Scan for the cell matching the given text and deliver its [x, y] coordinate at center. 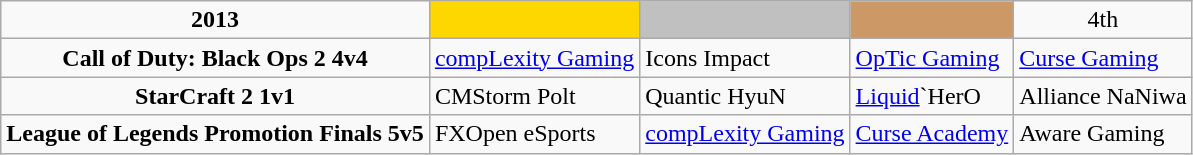
Curse Gaming [1103, 58]
Alliance NaNiwa [1103, 96]
Icons Impact [745, 58]
OpTic Gaming [932, 58]
4th [1103, 20]
Quantic HyuN [745, 96]
Liquid`HerO [932, 96]
Call of Duty: Black Ops 2 4v4 [216, 58]
Aware Gaming [1103, 134]
Curse Academy [932, 134]
FXOpen eSports [534, 134]
League of Legends Promotion Finals 5v5 [216, 134]
CMStorm Polt [534, 96]
StarCraft 2 1v1 [216, 96]
2013 [216, 20]
